Identify which cell holds the provided text, then report its (X, Y) central coordinate. 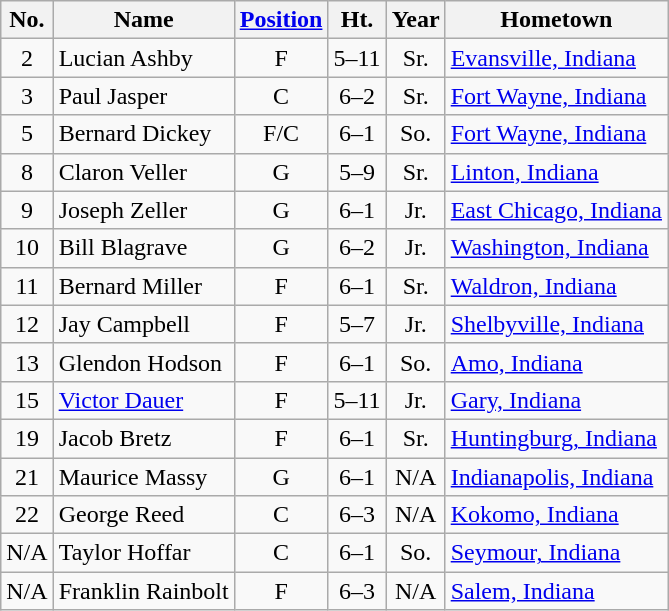
2 (27, 58)
5 (27, 134)
Jay Campbell (144, 324)
Victor Dauer (144, 400)
Year (416, 20)
Lucian Ashby (144, 58)
Amo, Indiana (556, 362)
Evansville, Indiana (556, 58)
Hometown (556, 20)
Name (144, 20)
Kokomo, Indiana (556, 515)
15 (27, 400)
Washington, Indiana (556, 248)
F/C (281, 134)
Joseph Zeller (144, 210)
Waldron, Indiana (556, 286)
Ht. (357, 20)
12 (27, 324)
George Reed (144, 515)
10 (27, 248)
Gary, Indiana (556, 400)
Indianapolis, Indiana (556, 477)
Huntingburg, Indiana (556, 438)
Linton, Indiana (556, 172)
11 (27, 286)
Glendon Hodson (144, 362)
No. (27, 20)
3 (27, 96)
22 (27, 515)
Claron Veller (144, 172)
Jacob Bretz (144, 438)
Paul Jasper (144, 96)
Shelbyville, Indiana (556, 324)
Bernard Dickey (144, 134)
Maurice Massy (144, 477)
Franklin Rainbolt (144, 591)
Bernard Miller (144, 286)
Taylor Hoffar (144, 553)
Salem, Indiana (556, 591)
Seymour, Indiana (556, 553)
13 (27, 362)
19 (27, 438)
8 (27, 172)
East Chicago, Indiana (556, 210)
9 (27, 210)
Position (281, 20)
21 (27, 477)
Bill Blagrave (144, 248)
5–9 (357, 172)
5–7 (357, 324)
